Scan for the cell matching the given text and deliver its (x, y) coordinate at center. 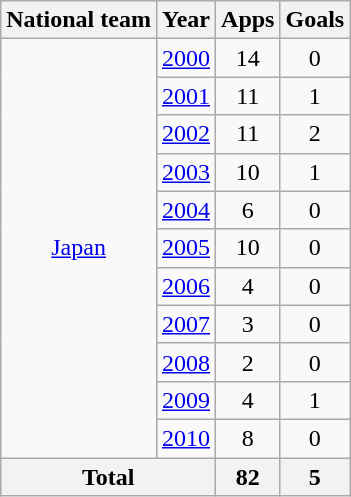
Apps (248, 20)
2003 (186, 172)
2010 (186, 438)
2009 (186, 400)
8 (248, 438)
5 (315, 477)
Japan (79, 248)
82 (248, 477)
Total (108, 477)
2001 (186, 96)
Goals (315, 20)
2008 (186, 362)
2007 (186, 324)
2002 (186, 134)
National team (79, 20)
Year (186, 20)
2004 (186, 210)
2005 (186, 248)
6 (248, 210)
2006 (186, 286)
2000 (186, 58)
14 (248, 58)
3 (248, 324)
